Output the (X, Y) coordinate of the center of the cell containing the given text.  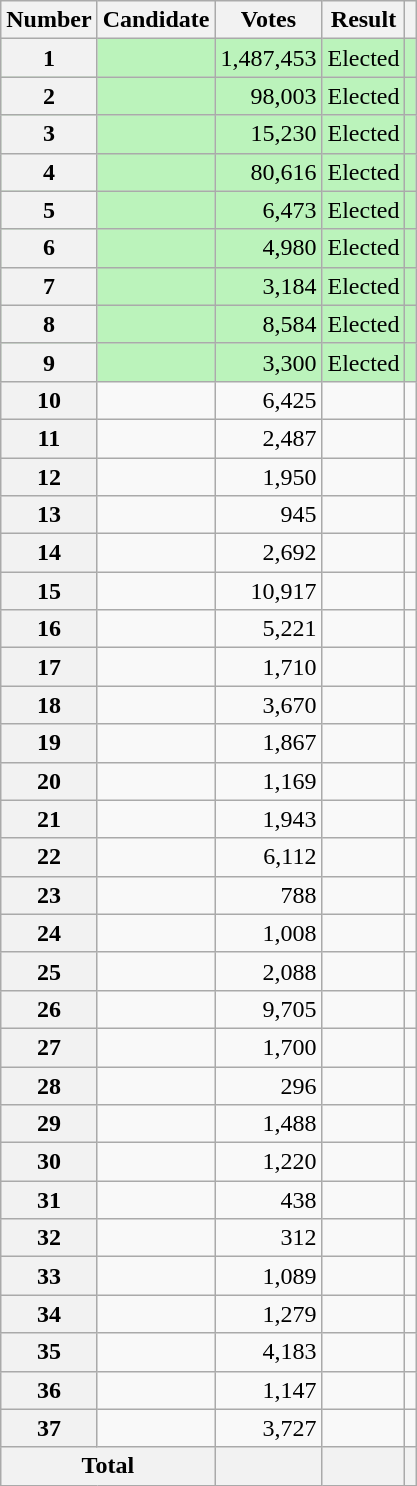
1,008 (268, 933)
24 (49, 933)
28 (49, 1085)
8,584 (268, 324)
788 (268, 895)
Votes (268, 20)
2,487 (268, 438)
30 (49, 1162)
3,727 (268, 1428)
98,003 (268, 96)
1,710 (268, 667)
80,616 (268, 172)
29 (49, 1124)
Result (364, 20)
7 (49, 286)
4,980 (268, 248)
9 (49, 362)
10 (49, 400)
1,147 (268, 1390)
3 (49, 134)
6,112 (268, 857)
296 (268, 1085)
15,230 (268, 134)
3,670 (268, 705)
26 (49, 1009)
12 (49, 477)
27 (49, 1047)
4 (49, 172)
4,183 (268, 1352)
17 (49, 667)
20 (49, 781)
9,705 (268, 1009)
8 (49, 324)
6,473 (268, 210)
6,425 (268, 400)
1,700 (268, 1047)
25 (49, 971)
36 (49, 1390)
15 (49, 591)
32 (49, 1238)
23 (49, 895)
1,950 (268, 477)
3,300 (268, 362)
22 (49, 857)
1,220 (268, 1162)
Candidate (156, 20)
21 (49, 819)
1,487,453 (268, 58)
5,221 (268, 629)
34 (49, 1314)
35 (49, 1352)
11 (49, 438)
2,692 (268, 553)
1,279 (268, 1314)
312 (268, 1238)
2 (49, 96)
1,943 (268, 819)
Number (49, 20)
1,488 (268, 1124)
16 (49, 629)
10,917 (268, 591)
2,088 (268, 971)
19 (49, 743)
18 (49, 705)
37 (49, 1428)
945 (268, 515)
33 (49, 1276)
5 (49, 210)
6 (49, 248)
31 (49, 1200)
438 (268, 1200)
1 (49, 58)
1,089 (268, 1276)
14 (49, 553)
1,867 (268, 743)
3,184 (268, 286)
13 (49, 515)
Total (108, 1466)
1,169 (268, 781)
